Determine the (x, y) coordinate at the center of the cell enclosing the given text.  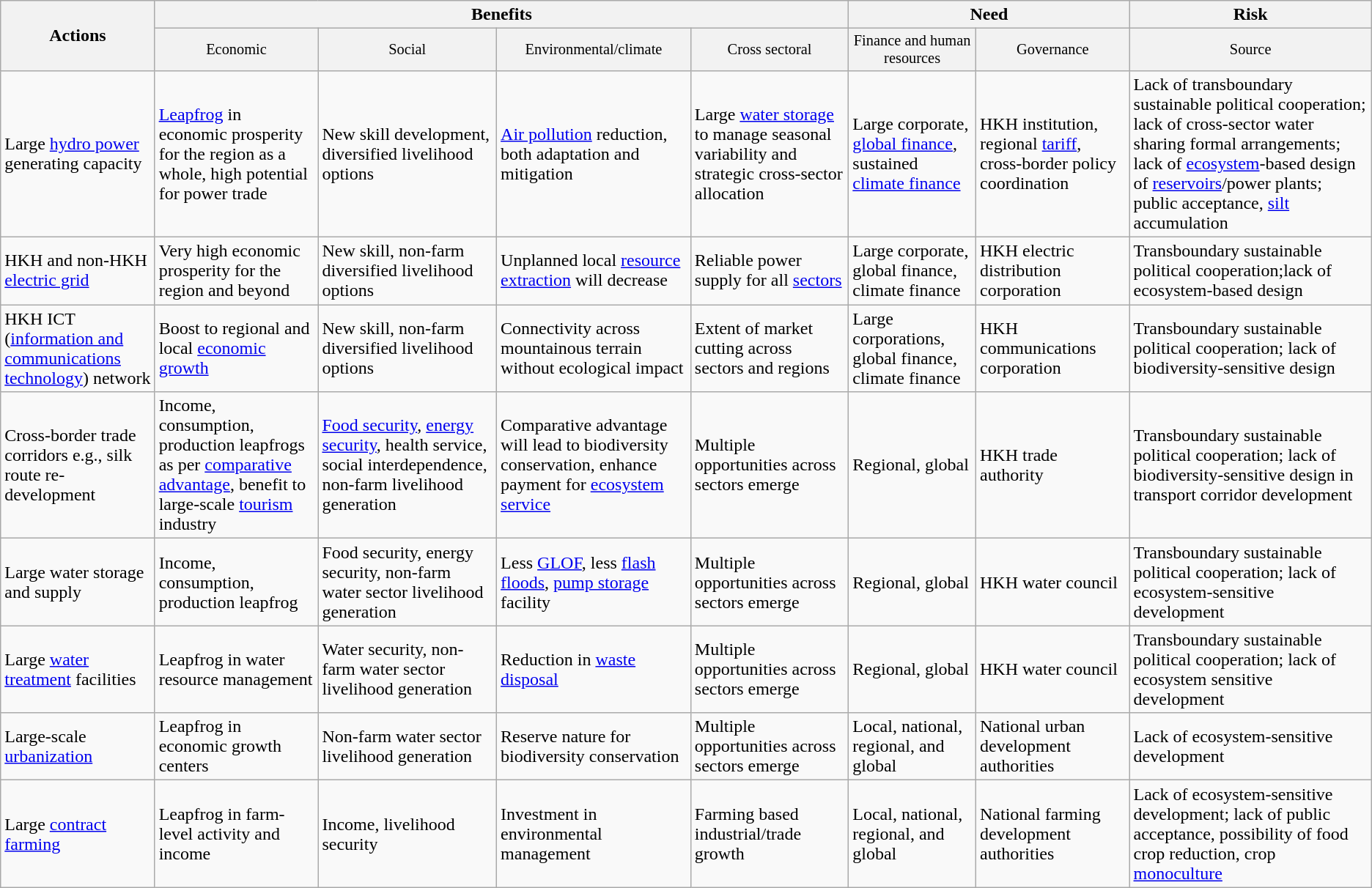
National farming development authorities (1052, 834)
Connectivity across mountainous terrain without ecological impact (594, 349)
Lack of ecosystem-sensitive development (1250, 747)
Leapfrog in farm-level activity and income (236, 834)
Leapfrog in economic growth centers (236, 747)
Social (407, 50)
HKH communications corporation (1052, 349)
Cross-border trade corridors e.g., silk route re-development (78, 465)
Income, consumption, production leapfrog (236, 582)
Transboundary sustainable political cooperation; lack of ecosystem sensitive development (1250, 670)
Large corporations, global finance, climate finance (912, 349)
Benefits (501, 15)
Large-scale urbanization (78, 747)
Governance (1052, 50)
Environmental/climate (594, 50)
Income, livelihood security (407, 834)
Transboundary sustainable political cooperation; lack of biodiversity-sensitive design (1250, 349)
Large water storage to manage seasonal variability and strategic cross-sector allocation (770, 154)
Leapfrog in economic prosperity for the region as a whole, high potential for power trade (236, 154)
Leapfrog in water resource management (236, 670)
Extent of market cutting across sectors and regions (770, 349)
Cross sectoral (770, 50)
Source (1250, 50)
Farming based industrial/trade growth (770, 834)
Large hydro power generating capacity (78, 154)
Large water treatment facilities (78, 670)
Air pollution reduction, both adaptation and mitigation (594, 154)
Large water storage and supply (78, 582)
Transboundary sustainable political cooperation; lack of ecosystem-sensitive development (1250, 582)
Reduction in waste disposal (594, 670)
Transboundary sustainable political cooperation; lack of biodiversity-sensitive design in transport corridor development (1250, 465)
Very high economic prosperity for the region and beyond (236, 271)
Food security, energy security, non-farm water sector livelihood generation (407, 582)
Large contract farming (78, 834)
Economic (236, 50)
Large corporate, global finance, climate finance (912, 271)
Comparative advantage will lead to biodiversity conservation, enhance payment for ecosystem service (594, 465)
Large corporate, global finance, sustained climate finance (912, 154)
Food security, energy security, health service, social interdependence, non-farm livelihood generation (407, 465)
Transboundary sustainable political cooperation;lack of ecosystem-based design (1250, 271)
Investment in environmental management (594, 834)
Non-farm water sector livelihood generation (407, 747)
HKH electric distribution corporation (1052, 271)
Risk (1250, 15)
New skill development, diversified livelihood options (407, 154)
National urban development authorities (1052, 747)
HKH institution, regional tariff, cross-border policy coordination (1052, 154)
Less GLOF, less flash floods, pump storage facility (594, 582)
Lack of ecosystem-sensitive development; lack of public acceptance, possibility of food crop reduction, crop monoculture (1250, 834)
HKH trade authority (1052, 465)
Water security, non-farm water sector livelihood generation (407, 670)
Reliable power supply for all sectors (770, 271)
HKH and non-HKH electric grid (78, 271)
Unplanned local resource extraction will decrease (594, 271)
Boost to regional and local economic growth (236, 349)
Reserve nature for biodiversity conservation (594, 747)
Finance and human resources (912, 50)
Need (989, 15)
Income, consumption, production leapfrogs as per comparative advantage, benefit to large-scale tourism industry (236, 465)
HKH ICT (information and communications technology) network (78, 349)
Actions (78, 36)
